For the text-containing cell, return its midpoint in [X, Y] coordinate format. 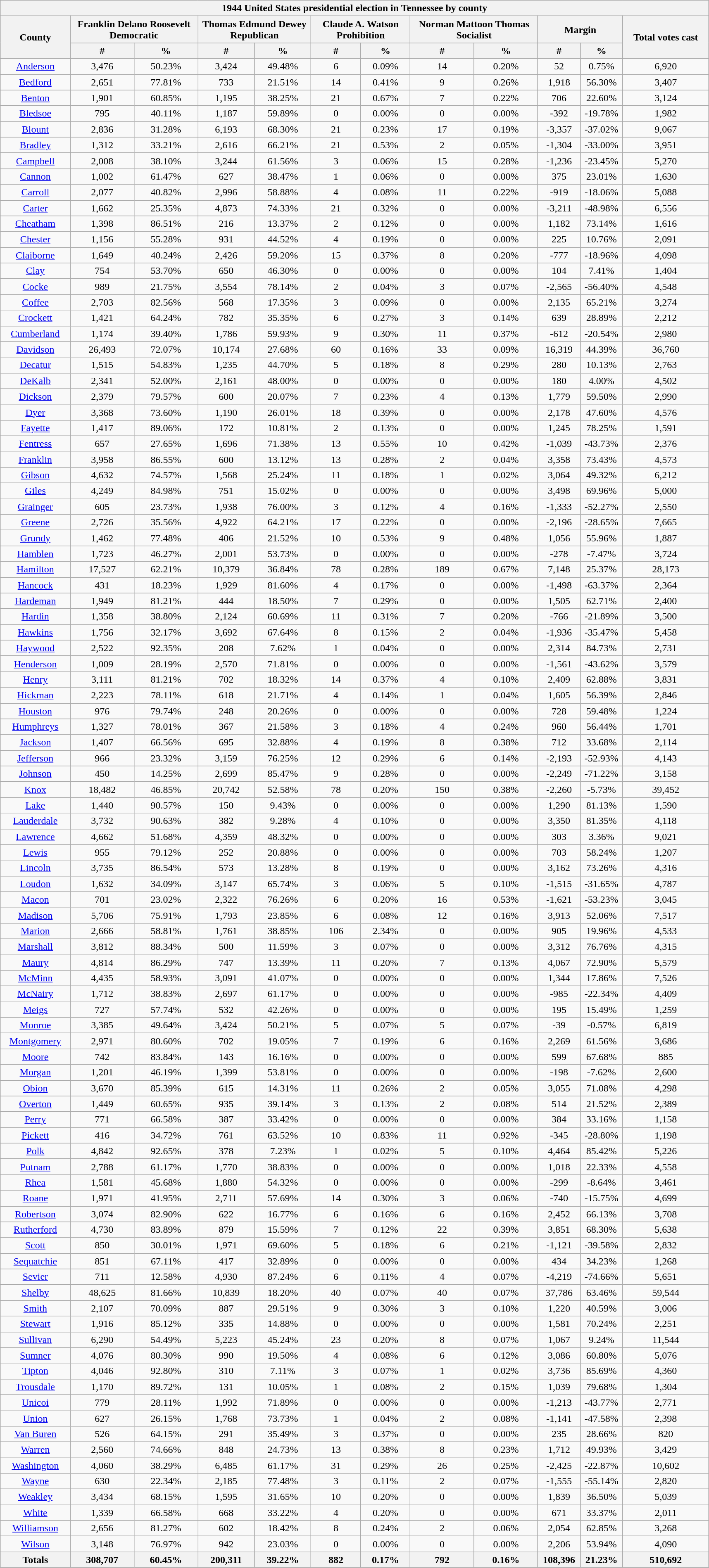
9.28% [283, 821]
1,929 [226, 585]
1944 United States presidential election in Tennessee by county [354, 8]
52 [559, 66]
-28.65% [602, 522]
Van Buren [36, 1434]
657 [102, 444]
3,913 [559, 915]
Cannon [36, 176]
3,732 [102, 821]
33.42% [283, 1120]
14.88% [283, 1324]
-21.89% [602, 617]
1,187 [226, 114]
4,060 [102, 1466]
33 [442, 349]
4,046 [102, 1371]
55.28% [166, 240]
9,067 [666, 129]
41.95% [166, 1198]
2,570 [226, 664]
2,376 [666, 444]
2,820 [666, 1481]
60.45% [166, 1560]
602 [226, 1528]
39,452 [666, 790]
-37.02% [602, 129]
18.23% [166, 585]
885 [666, 1057]
-43.73% [602, 444]
-3,357 [559, 129]
3,958 [102, 460]
Knox [36, 790]
1,056 [559, 538]
18 [336, 412]
-71.22% [602, 774]
-53.23% [602, 899]
3,434 [102, 1497]
53.73% [283, 554]
Cheatham [36, 224]
1,358 [102, 617]
23.01% [602, 176]
86.29% [166, 963]
2,771 [666, 1402]
1,761 [226, 931]
54.32% [283, 1182]
44.52% [283, 240]
84.73% [602, 648]
48,625 [102, 1293]
5,223 [226, 1340]
78.11% [166, 695]
10,174 [226, 349]
White [36, 1513]
2,314 [559, 648]
280 [559, 365]
3,006 [666, 1308]
143 [226, 1057]
1,449 [102, 1104]
0.41% [385, 82]
Rutherford [36, 1230]
-52.27% [602, 507]
Hickman [36, 695]
1,916 [102, 1324]
38.29% [166, 1466]
5,076 [666, 1355]
792 [442, 1560]
378 [226, 1151]
Bedford [36, 82]
71.38% [283, 444]
1,768 [226, 1418]
3,350 [559, 821]
Meigs [36, 1010]
Lauderdale [36, 821]
303 [559, 837]
66.13% [602, 1214]
1,770 [226, 1167]
Morgan [36, 1072]
10.76% [602, 240]
1,982 [666, 114]
-43.62% [602, 664]
-52.93% [602, 758]
1,649 [102, 255]
4,787 [666, 884]
27.68% [283, 349]
Carter [36, 208]
68.15% [166, 1497]
26.15% [166, 1418]
22.60% [602, 98]
Decatur [36, 365]
Polk [36, 1151]
39.14% [283, 1104]
-1,498 [559, 585]
Henderson [36, 664]
40.11% [166, 114]
-1,561 [559, 664]
-74.66% [602, 1277]
1,779 [559, 396]
-777 [559, 255]
85.69% [602, 1371]
2,206 [559, 1544]
Fentress [36, 444]
23.03% [283, 1544]
-1,304 [559, 145]
9.24% [602, 1340]
86.51% [166, 224]
79.57% [166, 396]
92.80% [166, 1371]
59.89% [283, 114]
0.48% [506, 538]
16,319 [559, 349]
78.14% [283, 287]
73.43% [602, 460]
615 [226, 1088]
252 [226, 852]
2,703 [102, 302]
795 [102, 114]
-48.98% [602, 208]
3,579 [666, 664]
1,174 [102, 334]
83.89% [166, 1230]
-1,333 [559, 507]
39.40% [166, 334]
514 [559, 1104]
Loudon [36, 884]
72.90% [602, 963]
1,201 [102, 1072]
72.07% [166, 349]
10,839 [226, 1293]
52.00% [166, 381]
2,452 [559, 1214]
28.19% [166, 664]
10.81% [283, 428]
Cocke [36, 287]
67.68% [602, 1057]
49.48% [283, 66]
3,407 [666, 82]
3,708 [666, 1214]
1,616 [666, 224]
4,558 [666, 1167]
200,311 [226, 1560]
59,544 [666, 1293]
19.96% [602, 931]
23 [336, 1340]
375 [559, 176]
1,344 [559, 978]
88.34% [166, 946]
Wayne [36, 1481]
4,814 [102, 963]
7,665 [666, 522]
62.21% [166, 569]
25.37% [602, 569]
29.51% [283, 1308]
49.64% [166, 1025]
39.22% [283, 1560]
4,409 [666, 994]
747 [226, 963]
92.35% [166, 648]
4.00% [602, 381]
50.23% [166, 66]
3,055 [559, 1088]
77.81% [166, 82]
3,812 [102, 946]
1,290 [559, 805]
820 [666, 1434]
3,851 [559, 1230]
26 [442, 1466]
Clay [36, 271]
2,001 [226, 554]
10.13% [602, 365]
1,992 [226, 1402]
532 [226, 1010]
387 [226, 1120]
3,500 [666, 617]
3,461 [666, 1182]
36,760 [666, 349]
71.89% [283, 1402]
66.56% [166, 742]
71.08% [602, 1088]
3,476 [102, 66]
-28.80% [602, 1135]
887 [226, 1308]
21.51% [283, 82]
1,568 [226, 475]
10.05% [283, 1387]
Moore [36, 1057]
15.49% [602, 1010]
990 [226, 1355]
17,527 [102, 569]
Montgomery [36, 1041]
34.09% [166, 884]
47.60% [602, 412]
751 [226, 491]
Bradley [36, 145]
33.68% [602, 742]
106 [336, 931]
1,786 [226, 334]
32.88% [283, 742]
86.54% [166, 868]
-278 [559, 554]
Crockett [36, 318]
180 [559, 381]
2,550 [666, 507]
1,515 [102, 365]
6,290 [102, 1340]
-1,555 [559, 1481]
195 [559, 1010]
Jefferson [36, 758]
6,556 [666, 208]
3,064 [559, 475]
19.05% [283, 1041]
2,726 [102, 522]
70.24% [602, 1324]
2,600 [666, 1072]
1,002 [102, 176]
1,009 [102, 664]
56.30% [602, 82]
70.09% [166, 1308]
1,630 [666, 176]
81.13% [602, 805]
1,918 [559, 82]
235 [559, 1434]
2,763 [666, 365]
Trousdale [36, 1387]
Hawkins [36, 632]
59.93% [283, 334]
431 [102, 585]
248 [226, 711]
771 [102, 1120]
85.39% [166, 1088]
58.24% [602, 852]
5,000 [666, 491]
28,173 [666, 569]
1,207 [666, 852]
Perry [36, 1120]
Hancock [36, 585]
54.83% [166, 365]
1,701 [666, 727]
30.01% [166, 1245]
4,576 [666, 412]
Cumberland [36, 334]
60.65% [166, 1104]
59.20% [283, 255]
65.74% [283, 884]
32.17% [166, 632]
450 [102, 774]
-31.65% [602, 884]
1,662 [102, 208]
3.36% [602, 837]
1,417 [102, 428]
0.32% [385, 208]
1,462 [102, 538]
Franklin Delano RooseveltDemocratic [134, 30]
5,579 [666, 963]
Scott [36, 1245]
Thomas Edmund DeweyRepublican [255, 30]
2,398 [666, 1418]
4,873 [226, 208]
5,270 [666, 161]
58.81% [166, 931]
-56.40% [602, 287]
-22.87% [602, 1466]
2,161 [226, 381]
27.65% [166, 444]
2,178 [559, 412]
-1,213 [559, 1402]
-35.47% [602, 632]
4,143 [666, 758]
131 [226, 1387]
McMinn [36, 978]
34.72% [166, 1135]
Shelby [36, 1293]
2,124 [226, 617]
16.77% [283, 1214]
3,045 [666, 899]
2,788 [102, 1167]
56.44% [602, 727]
-4,219 [559, 1277]
-766 [559, 617]
21.58% [283, 727]
Coffee [36, 302]
21.75% [166, 287]
76.26% [283, 899]
25.24% [283, 475]
1,887 [666, 538]
78.01% [166, 727]
23.85% [283, 915]
-2,425 [559, 1466]
1,591 [666, 428]
5,706 [102, 915]
Giles [36, 491]
65.21% [602, 302]
108,396 [559, 1560]
89.06% [166, 428]
Carroll [36, 192]
73.14% [602, 224]
668 [226, 1513]
26.01% [283, 412]
81.35% [602, 821]
34.23% [602, 1261]
2,223 [102, 695]
434 [559, 1261]
7,148 [559, 569]
Lincoln [36, 868]
6,485 [226, 1466]
2,651 [102, 82]
Fayette [36, 428]
-2,249 [559, 774]
64.24% [166, 318]
18,482 [102, 790]
9,021 [666, 837]
1,901 [102, 98]
31 [336, 1466]
20.26% [283, 711]
14.25% [166, 774]
33.37% [602, 1513]
2,560 [102, 1449]
1,421 [102, 318]
Williamson [36, 1528]
9.43% [283, 805]
189 [442, 569]
2,846 [666, 695]
16 [442, 899]
32.89% [283, 1261]
22.33% [602, 1167]
38.10% [166, 161]
-43.77% [602, 1402]
2,996 [226, 192]
3,368 [102, 412]
-18.06% [602, 192]
1,235 [226, 365]
36.50% [602, 1497]
0.55% [385, 444]
Franklin [36, 460]
12.58% [166, 1277]
3,429 [666, 1449]
74.33% [283, 208]
966 [102, 758]
1,220 [559, 1308]
7.41% [602, 271]
Haywood [36, 648]
568 [226, 302]
526 [102, 1434]
28.89% [602, 318]
Pickett [36, 1135]
4,662 [102, 837]
703 [559, 852]
728 [559, 711]
650 [226, 271]
23.73% [166, 507]
County [36, 37]
382 [226, 821]
291 [226, 1434]
4,533 [666, 931]
727 [102, 1010]
76.00% [283, 507]
3,124 [666, 98]
-22.34% [602, 994]
Smith [36, 1308]
2,054 [559, 1528]
3,724 [666, 554]
-299 [559, 1182]
2,008 [102, 161]
850 [102, 1245]
2,666 [102, 931]
Margin [581, 30]
-63.37% [602, 585]
882 [336, 1560]
85.12% [166, 1324]
605 [102, 507]
2,656 [102, 1528]
49.32% [602, 475]
-19.78% [602, 114]
79.12% [166, 852]
989 [102, 287]
2,379 [102, 396]
Macon [36, 899]
4,298 [666, 1088]
1,696 [226, 444]
4,464 [559, 1151]
3,091 [226, 978]
28.66% [602, 1434]
2,409 [559, 679]
-985 [559, 994]
Rhea [36, 1182]
-2,565 [559, 287]
46.27% [166, 554]
Marion [36, 931]
761 [226, 1135]
48.00% [283, 381]
-47.58% [602, 1418]
Bledsoe [36, 114]
17.86% [602, 978]
2,364 [666, 585]
0.21% [506, 1245]
24.73% [283, 1449]
1,595 [226, 1497]
960 [559, 727]
1,723 [102, 554]
599 [559, 1057]
4,842 [102, 1151]
Lake [36, 805]
3,274 [666, 302]
Hardin [36, 617]
Stewart [36, 1324]
4,067 [559, 963]
1,158 [666, 1120]
2,251 [666, 1324]
4,699 [666, 1198]
6,193 [226, 129]
Claiborne [36, 255]
2,426 [226, 255]
69.96% [602, 491]
1,198 [666, 1135]
1,505 [559, 601]
76.25% [283, 758]
Washington [36, 1466]
18.32% [283, 679]
3,951 [666, 145]
695 [226, 742]
79.68% [602, 1387]
2,269 [559, 1041]
-1,236 [559, 161]
2,616 [226, 145]
Sullivan [36, 1340]
2,971 [102, 1041]
5,638 [666, 1230]
976 [102, 711]
500 [226, 946]
52.58% [283, 790]
50.21% [283, 1025]
4,360 [666, 1371]
38.85% [283, 931]
4,573 [666, 460]
59.50% [602, 396]
7.62% [283, 648]
-23.45% [602, 161]
87.24% [283, 1277]
Sequatchie [36, 1261]
4,502 [666, 381]
2,107 [102, 1308]
905 [559, 931]
216 [226, 224]
-345 [559, 1135]
3,268 [666, 1528]
92.65% [166, 1151]
1,327 [102, 727]
-2,260 [559, 790]
20.88% [283, 852]
4,548 [666, 287]
73.26% [602, 868]
733 [226, 82]
76.76% [602, 946]
1,190 [226, 412]
46.19% [166, 1072]
1,632 [102, 884]
942 [226, 1544]
639 [559, 318]
89.72% [166, 1387]
5,039 [666, 1497]
712 [559, 742]
1,756 [102, 632]
3,735 [102, 868]
Houston [36, 711]
73.73% [283, 1418]
3,736 [559, 1371]
67.64% [283, 632]
3,692 [226, 632]
Greene [36, 522]
48.32% [283, 837]
1,605 [559, 695]
33.22% [283, 1513]
Madison [36, 915]
2,389 [666, 1104]
Putnam [36, 1167]
40.82% [166, 192]
-39 [559, 1025]
Anderson [36, 66]
90.57% [166, 805]
Total votes cast [666, 37]
3,147 [226, 884]
58.93% [166, 978]
1,182 [559, 224]
1,156 [102, 240]
1,067 [559, 1340]
82.90% [166, 1214]
4,098 [666, 255]
308,707 [102, 1560]
6,819 [666, 1025]
4,249 [102, 491]
-15.75% [602, 1198]
-7.62% [602, 1072]
779 [102, 1402]
1,304 [666, 1387]
416 [102, 1135]
Sumner [36, 1355]
935 [226, 1104]
5,088 [666, 192]
28.11% [166, 1402]
706 [559, 98]
1,938 [226, 507]
42.26% [283, 1010]
Wilson [36, 1544]
10,379 [226, 569]
384 [559, 1120]
0.75% [602, 66]
510,692 [666, 1560]
46.85% [166, 790]
67.11% [166, 1261]
20.07% [283, 396]
-3,211 [559, 208]
-0.57% [602, 1025]
71.81% [283, 664]
60.69% [283, 617]
622 [226, 1214]
22 [442, 1230]
85.42% [602, 1151]
DeKalb [36, 381]
16.16% [283, 1057]
57.69% [283, 1198]
Blount [36, 129]
0.83% [385, 1135]
Robertson [36, 1214]
Hamblen [36, 554]
85.47% [283, 774]
Johnson [36, 774]
573 [226, 868]
36.84% [283, 569]
19.50% [283, 1355]
81.27% [166, 1528]
2,990 [666, 396]
742 [102, 1057]
60.85% [166, 98]
701 [102, 899]
15.02% [283, 491]
60 [336, 349]
41.07% [283, 978]
1,259 [666, 1010]
Lawrence [36, 837]
2,322 [226, 899]
38.47% [283, 176]
Claude A. WatsonProhibition [361, 30]
Norman Mattoon ThomasSocialist [474, 30]
1,339 [102, 1513]
-919 [559, 192]
Warren [36, 1449]
3,162 [559, 868]
Roane [36, 1198]
-612 [559, 334]
208 [226, 648]
69.60% [283, 1245]
5,458 [666, 632]
Unicoi [36, 1402]
2,400 [666, 601]
62.88% [602, 679]
Lewis [36, 852]
1,880 [226, 1182]
417 [226, 1261]
7.23% [283, 1151]
3,686 [666, 1041]
406 [226, 538]
2,836 [102, 129]
31.28% [166, 129]
848 [226, 1449]
Dyer [36, 412]
35.56% [166, 522]
2,185 [226, 1481]
-1,515 [559, 884]
671 [559, 1513]
80.30% [166, 1355]
61.47% [166, 176]
38.25% [283, 98]
82.56% [166, 302]
-1,121 [559, 1245]
3,498 [559, 491]
73.60% [166, 412]
3,385 [102, 1025]
Overton [36, 1104]
3,086 [559, 1355]
1,949 [102, 601]
3,831 [666, 679]
45.24% [283, 1340]
630 [102, 1481]
53.94% [602, 1544]
Hardeman [36, 601]
Sevier [36, 1277]
44.70% [283, 365]
3,670 [102, 1088]
Monroe [36, 1025]
172 [226, 428]
5,651 [666, 1277]
3,554 [226, 287]
33.16% [602, 1120]
-39.58% [602, 1245]
23.02% [166, 899]
86.55% [166, 460]
4,359 [226, 837]
Gibson [36, 475]
18.50% [283, 601]
66.21% [283, 145]
37,786 [559, 1293]
58.88% [283, 192]
Chester [36, 240]
53.70% [166, 271]
78.25% [602, 428]
0.42% [506, 444]
18.42% [283, 1528]
0.92% [506, 1135]
63.46% [602, 1293]
90.63% [166, 821]
13.39% [283, 963]
2,212 [666, 318]
10,602 [666, 1466]
1,195 [226, 98]
754 [102, 271]
81.66% [166, 1293]
-1,141 [559, 1418]
74.57% [166, 475]
4,730 [102, 1230]
Humphreys [36, 727]
2,077 [102, 192]
104 [559, 271]
2,011 [666, 1513]
62.85% [602, 1528]
225 [559, 240]
31.65% [283, 1497]
2,832 [666, 1245]
40.24% [166, 255]
Marshall [36, 946]
Obion [36, 1088]
Weakley [36, 1497]
Jackson [36, 742]
1,407 [102, 742]
1,793 [226, 915]
2,731 [666, 648]
Grundy [36, 538]
-20.54% [602, 334]
4,118 [666, 821]
44.39% [602, 349]
Hamilton [36, 569]
1,224 [666, 711]
1,399 [226, 1072]
1,245 [559, 428]
367 [226, 727]
931 [226, 240]
0.25% [506, 1466]
Campbell [36, 161]
2,114 [666, 742]
13.37% [283, 224]
17.35% [283, 302]
6,212 [666, 475]
21.23% [602, 1560]
1,018 [559, 1167]
35.35% [283, 318]
2,135 [559, 302]
7,517 [666, 915]
2.34% [385, 931]
782 [226, 318]
618 [226, 695]
2,341 [102, 381]
879 [226, 1230]
Davidson [36, 349]
52.06% [602, 915]
3,244 [226, 161]
23.32% [166, 758]
56.39% [602, 695]
11,544 [666, 1340]
-198 [559, 1072]
310 [226, 1371]
-2,196 [559, 522]
84.98% [166, 491]
-1,936 [559, 632]
335 [226, 1324]
851 [102, 1261]
7.11% [283, 1371]
1,839 [559, 1497]
-2,193 [559, 758]
4,930 [226, 1277]
55.96% [602, 538]
-33.00% [602, 145]
49.93% [602, 1449]
Benton [36, 98]
6,920 [666, 66]
-8.64% [602, 1182]
3,111 [102, 679]
45.68% [166, 1182]
1,170 [102, 1387]
3,159 [226, 758]
2,697 [226, 994]
14.31% [283, 1088]
75.91% [166, 915]
4,922 [226, 522]
1,039 [559, 1387]
13.28% [283, 868]
64.21% [283, 522]
38.80% [166, 617]
35.49% [283, 1434]
4,090 [666, 1544]
5,226 [666, 1151]
15.59% [283, 1230]
2,711 [226, 1198]
79.74% [166, 711]
22.34% [166, 1481]
74.66% [166, 1449]
25.35% [166, 208]
2,091 [666, 240]
1,268 [666, 1261]
2,980 [666, 334]
Henry [36, 679]
1,440 [102, 805]
7,526 [666, 978]
60.80% [602, 1355]
20,742 [226, 790]
2,522 [102, 648]
21.71% [283, 695]
-7.47% [602, 554]
1,398 [102, 224]
Dickson [36, 396]
57.74% [166, 1010]
4,315 [666, 946]
81.60% [283, 585]
1,312 [102, 145]
Tipton [36, 1371]
-740 [559, 1198]
3,312 [559, 946]
33.21% [166, 145]
4,632 [102, 475]
63.52% [283, 1135]
80.60% [166, 1041]
3,358 [559, 460]
Grainger [36, 507]
-1,039 [559, 444]
-1,621 [559, 899]
4,076 [102, 1355]
4,435 [102, 978]
0.31% [385, 617]
444 [226, 601]
40.59% [602, 1308]
711 [102, 1277]
-55.14% [602, 1481]
3,148 [102, 1544]
13.12% [283, 460]
3,074 [102, 1214]
59.48% [602, 711]
62.71% [602, 601]
1,404 [666, 271]
46.30% [283, 271]
4,316 [666, 868]
McNairy [36, 994]
955 [102, 852]
2,699 [226, 774]
76.97% [166, 1544]
1,590 [666, 805]
11.59% [283, 946]
83.84% [166, 1057]
0.27% [385, 318]
53.81% [283, 1072]
Totals [36, 1560]
-5.73% [602, 790]
Union [36, 1418]
18.20% [283, 1293]
-392 [559, 114]
-18.96% [602, 255]
3,158 [666, 774]
Maury [36, 963]
54.49% [166, 1340]
26,493 [102, 349]
64.15% [166, 1434]
51.68% [166, 837]
